For the text-containing cell, return its midpoint in [x, y] coordinate format. 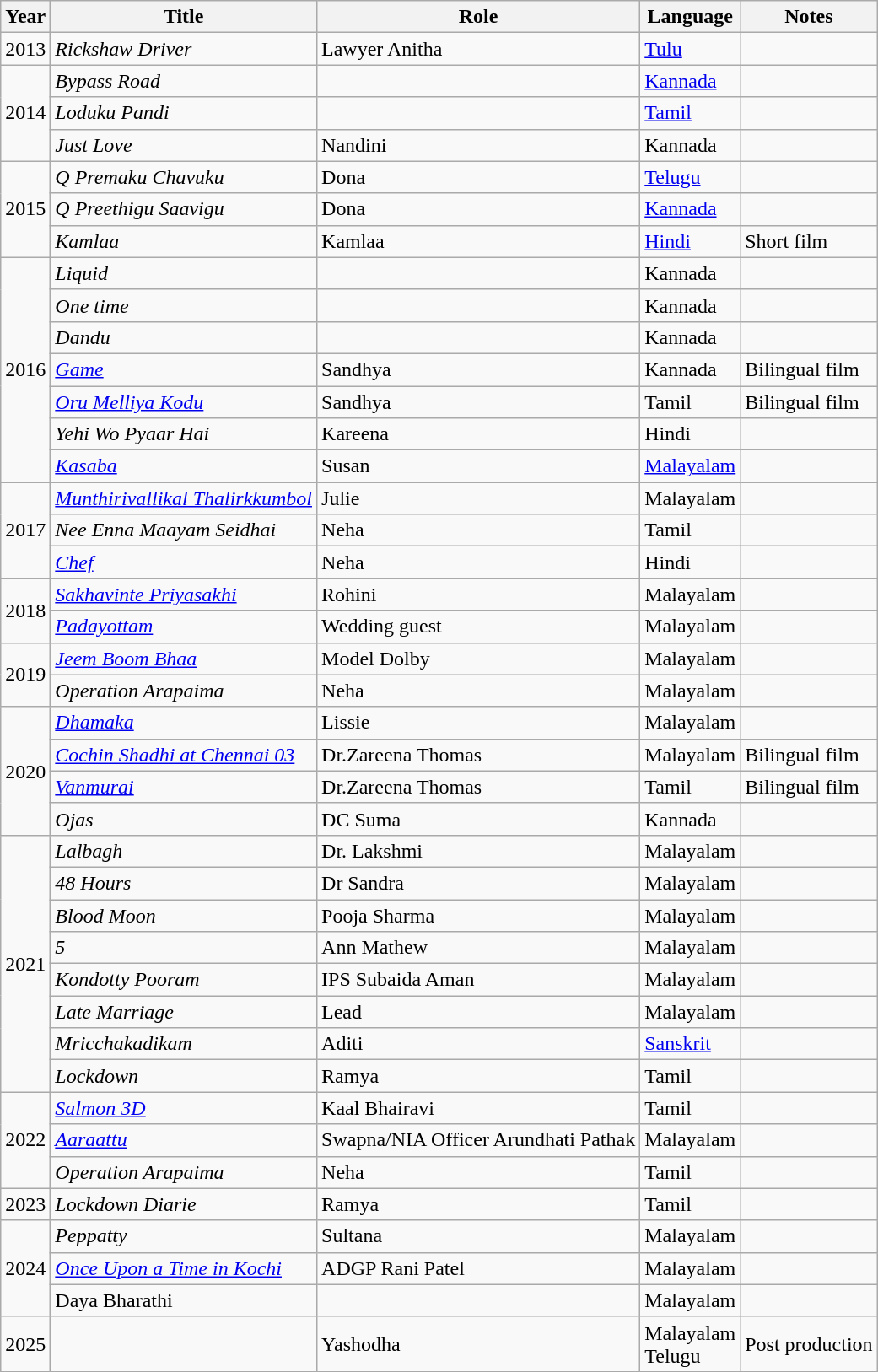
5 [184, 948]
Q Preethigu Saavigu [184, 209]
2015 [25, 209]
Kasaba [184, 466]
Malayalam Telugu [690, 1344]
Title [184, 17]
Lockdown [184, 1076]
Notes [809, 17]
2022 [25, 1140]
Game [184, 369]
Kondotty Pooram [184, 980]
Lalbagh [184, 851]
Salmon 3D [184, 1108]
Padayottam [184, 627]
Dhamaka [184, 723]
Short film [809, 241]
2025 [25, 1344]
Aaraattu [184, 1140]
2014 [25, 113]
Julie [479, 498]
Blood Moon [184, 915]
2023 [25, 1204]
Peppatty [184, 1236]
Sultana [479, 1236]
Dr. Lakshmi [479, 851]
Kareena [479, 434]
Once Upon a Time in Kochi [184, 1268]
Dr Sandra [479, 883]
Munthirivallikal Thalirkkumbol [184, 498]
2019 [25, 675]
2017 [25, 530]
Chef [184, 562]
Dandu [184, 337]
Late Marriage [184, 1012]
Lockdown Diarie [184, 1204]
Model Dolby [479, 659]
Sanskrit [690, 1044]
Rohini [479, 595]
Ojas [184, 819]
Q Premaku Chavuku [184, 177]
Mricchakadikam [184, 1044]
Post production [809, 1344]
2018 [25, 611]
Nee Enna Maayam Seidhai [184, 530]
Cochin Shadhi at Chennai 03 [184, 755]
Kaal Bhairavi [479, 1108]
Swapna/NIA Officer Arundhati Pathak [479, 1140]
2024 [25, 1268]
Oru Melliya Kodu [184, 402]
Vanmurai [184, 787]
Pooja Sharma [479, 915]
Language [690, 17]
Year [25, 17]
Telugu [690, 177]
Lissie [479, 723]
48 Hours [184, 883]
Lead [479, 1012]
Daya Bharathi [184, 1300]
Rickshaw Driver [184, 49]
2020 [25, 771]
Tulu [690, 49]
Sakhavinte Priyasakhi [184, 595]
2013 [25, 49]
Nandini [479, 145]
ADGP Rani Patel [479, 1268]
Bypass Road [184, 81]
DC Suma [479, 819]
Susan [479, 466]
Jeem Boom Bhaa [184, 659]
Yehi Wo Pyaar Hai [184, 434]
Aditi [479, 1044]
Lawyer Anitha [479, 49]
2021 [25, 963]
Just Love [184, 145]
Ann Mathew [479, 948]
One time [184, 305]
Yashodha [479, 1344]
Liquid [184, 273]
Role [479, 17]
Wedding guest [479, 627]
Loduku Pandi [184, 113]
2016 [25, 369]
IPS Subaida Aman [479, 980]
